Capture the cell that displays the provided text and extract its [X, Y] central coordinate. 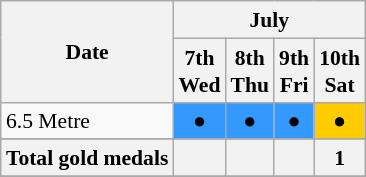
7thWed [199, 70]
1 [340, 158]
9thFri [294, 70]
Total gold medals [87, 158]
10thSat [340, 70]
6.5 Metre [87, 120]
Date [87, 52]
8thThu [250, 70]
July [269, 20]
